Detect which cell encompasses the target text, then output its [x, y] center coordinate. 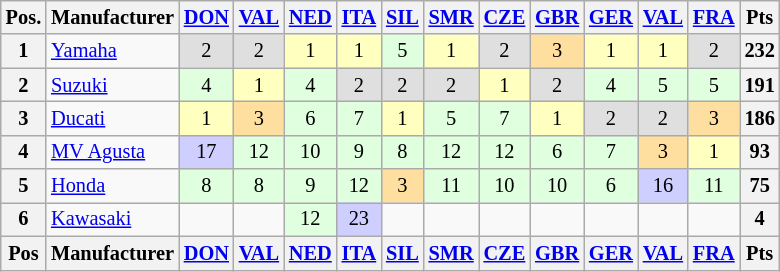
Kawasaki [112, 219]
23 [359, 219]
186 [760, 118]
Pos. [24, 17]
Honda [112, 186]
17 [206, 152]
16 [663, 186]
75 [760, 186]
MV Agusta [112, 152]
232 [760, 51]
93 [760, 152]
Yamaha [112, 51]
Ducati [112, 118]
191 [760, 85]
Pos [24, 253]
Suzuki [112, 85]
